Search for the cell housing the specified text and yield its (X, Y) center coordinate. 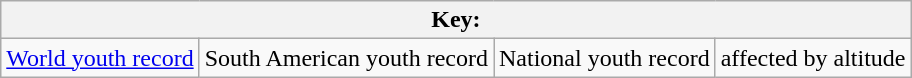
South American youth record (346, 58)
affected by altitude (813, 58)
World youth record (100, 58)
Key: (456, 20)
National youth record (605, 58)
